From the cell containing the given text, extract its center point as (X, Y) coordinate. 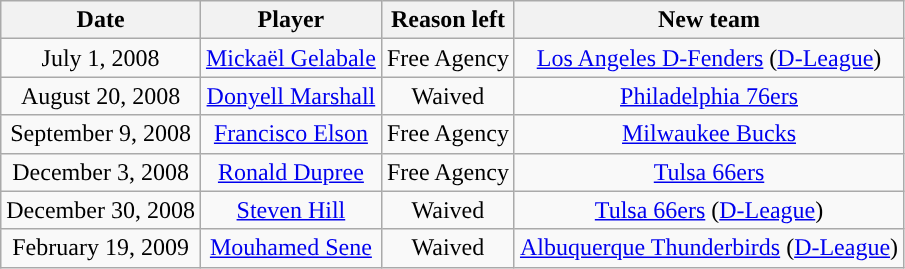
Tulsa 66ers (708, 172)
Milwaukee Bucks (708, 134)
Steven Hill (290, 210)
Los Angeles D-Fenders (D-League) (708, 58)
Donyell Marshall (290, 96)
July 1, 2008 (101, 58)
Ronald Dupree (290, 172)
December 3, 2008 (101, 172)
Mickaël Gelabale (290, 58)
Mouhamed Sene (290, 248)
New team (708, 20)
Player (290, 20)
Philadelphia 76ers (708, 96)
Tulsa 66ers (D-League) (708, 210)
February 19, 2009 (101, 248)
Reason left (448, 20)
September 9, 2008 (101, 134)
Francisco Elson (290, 134)
December 30, 2008 (101, 210)
August 20, 2008 (101, 96)
Albuquerque Thunderbirds (D-League) (708, 248)
Date (101, 20)
